Detect which cell encompasses the target text, then output its [x, y] center coordinate. 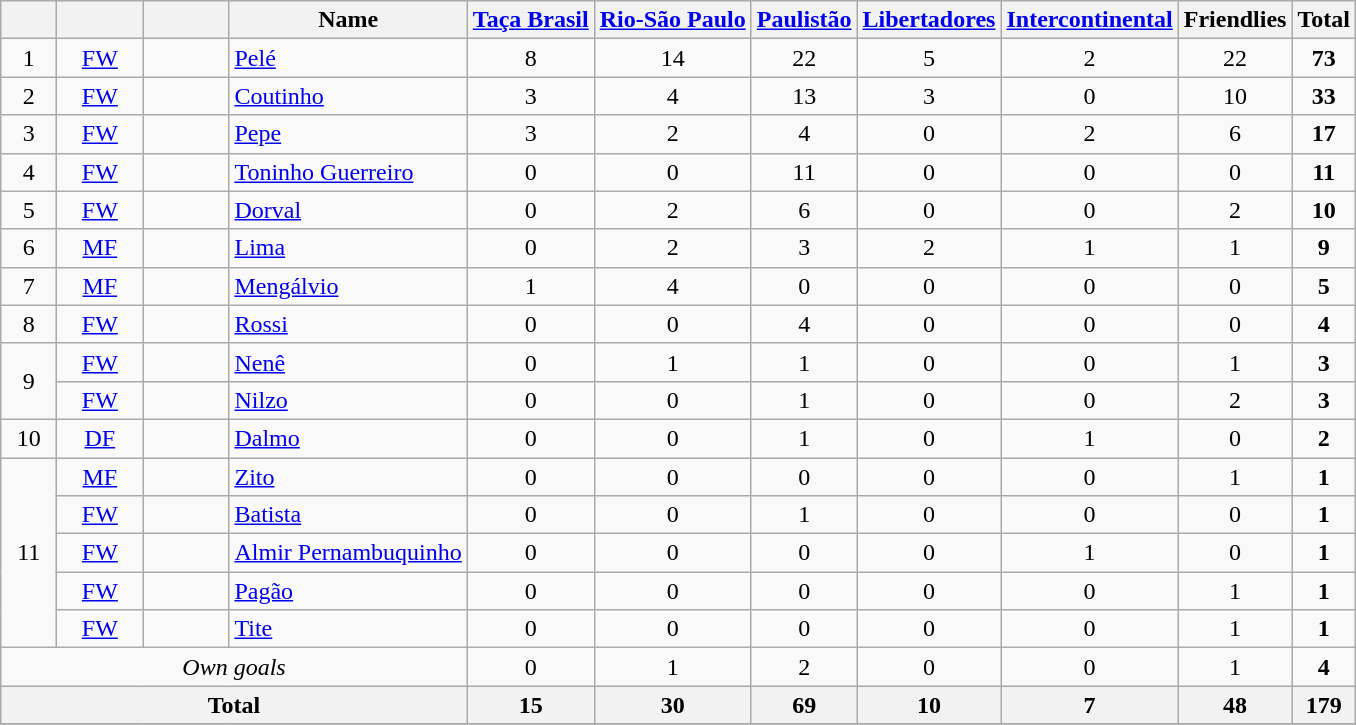
179 [1324, 705]
Dalmo [348, 438]
Batista [348, 515]
Toninho Guerreiro [348, 172]
Nenê [348, 362]
DF [100, 438]
Pagão [348, 591]
Intercontinental [1090, 20]
Friendlies [1235, 20]
33 [1324, 96]
Libertadores [929, 20]
Paulistão [804, 20]
Coutinho [348, 96]
Lima [348, 248]
Tite [348, 629]
Taça Brasil [530, 20]
Nilzo [348, 400]
30 [672, 705]
Almir Pernambuquinho [348, 553]
Own goals [234, 667]
Pepe [348, 134]
73 [1324, 58]
Dorval [348, 210]
Pelé [348, 58]
Zito [348, 477]
69 [804, 705]
Rio-São Paulo [672, 20]
17 [1324, 134]
15 [530, 705]
48 [1235, 705]
Name [348, 20]
14 [672, 58]
13 [804, 96]
Mengálvio [348, 286]
Rossi [348, 324]
